From the cell containing the given text, extract its center point as (x, y) coordinate. 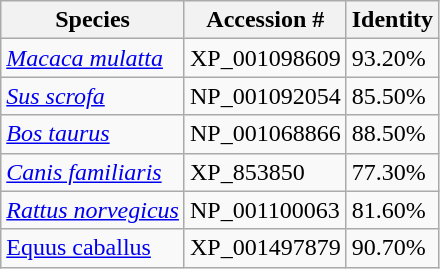
93.20% (392, 58)
Sus scrofa (93, 96)
85.50% (392, 96)
NP_001092054 (265, 96)
Identity (392, 20)
XP_853850 (265, 172)
NP_001100063 (265, 210)
Species (93, 20)
88.50% (392, 134)
XP_001497879 (265, 248)
90.70% (392, 248)
Equus caballus (93, 248)
81.60% (392, 210)
Macaca mulatta (93, 58)
Rattus norvegicus (93, 210)
NP_001068866 (265, 134)
Canis familiaris (93, 172)
Accession # (265, 20)
XP_001098609 (265, 58)
77.30% (392, 172)
Bos taurus (93, 134)
